Scan for the cell matching the given text and deliver its (x, y) coordinate at center. 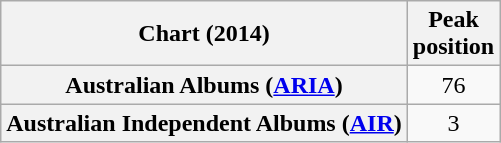
Peakposition (453, 34)
Australian Albums (ARIA) (204, 85)
3 (453, 123)
Australian Independent Albums (AIR) (204, 123)
Chart (2014) (204, 34)
76 (453, 85)
